Extract the [x, y] coordinate from the center of the cell holding the provided text.  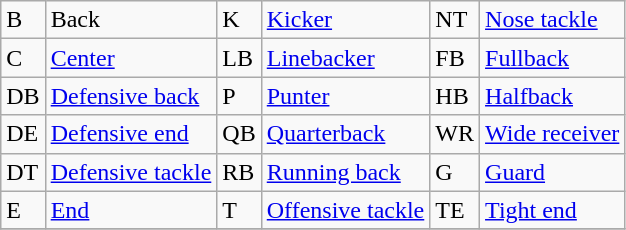
Punter [346, 96]
DT [23, 172]
NT [455, 20]
Tight end [552, 210]
C [23, 58]
QB [239, 134]
DE [23, 134]
Wide receiver [552, 134]
B [23, 20]
TE [455, 210]
Running back [346, 172]
E [23, 210]
End [131, 210]
Linebacker [346, 58]
Nose tackle [552, 20]
Halfback [552, 96]
Defensive end [131, 134]
Back [131, 20]
Center [131, 58]
Kicker [346, 20]
Defensive tackle [131, 172]
P [239, 96]
Fullback [552, 58]
G [455, 172]
Quarterback [346, 134]
T [239, 210]
Guard [552, 172]
RB [239, 172]
Defensive back [131, 96]
HB [455, 96]
Offensive tackle [346, 210]
LB [239, 58]
WR [455, 134]
K [239, 20]
FB [455, 58]
DB [23, 96]
